Return the [X, Y] coordinate for the center point of the cell that contains the specified text.  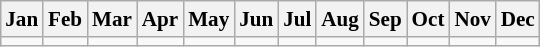
Sep [386, 18]
May [208, 18]
Jan [22, 18]
Jul [297, 18]
Mar [112, 18]
Aug [340, 18]
Jun [256, 18]
Dec [518, 18]
Nov [472, 18]
Feb [65, 18]
Apr [160, 18]
Oct [428, 18]
